Return [x, y] of the center of cell containing provided text 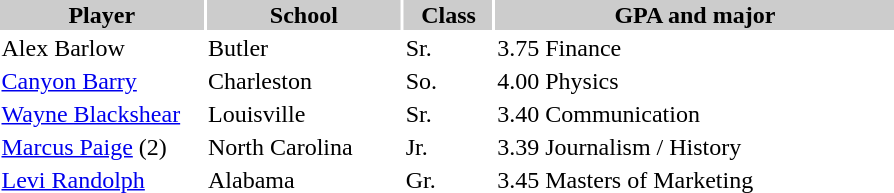
Jr. [448, 147]
3.75 Finance [695, 48]
Butler [304, 48]
Louisville [304, 114]
4.00 Physics [695, 81]
So. [448, 81]
North Carolina [304, 147]
3.40 Communication [695, 114]
Player [102, 15]
3.39 Journalism / History [695, 147]
GPA and major [695, 15]
Marcus Paige (2) [102, 147]
Canyon Barry [102, 81]
Class [448, 15]
Alex Barlow [102, 48]
Charleston [304, 81]
School [304, 15]
Wayne Blackshear [102, 114]
